Locate the cell with the specified text and output its (X, Y) center coordinate. 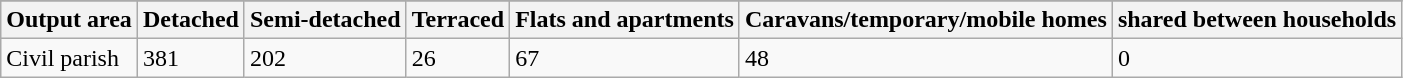
202 (325, 58)
48 (926, 58)
Flats and apartments (625, 20)
Caravans/temporary/mobile homes (926, 20)
Civil parish (70, 58)
67 (625, 58)
Output area (70, 20)
shared between households (1256, 20)
26 (458, 58)
Detached (190, 20)
0 (1256, 58)
Terraced (458, 20)
Semi-detached (325, 20)
381 (190, 58)
